Return [x, y] of the center of cell containing provided text 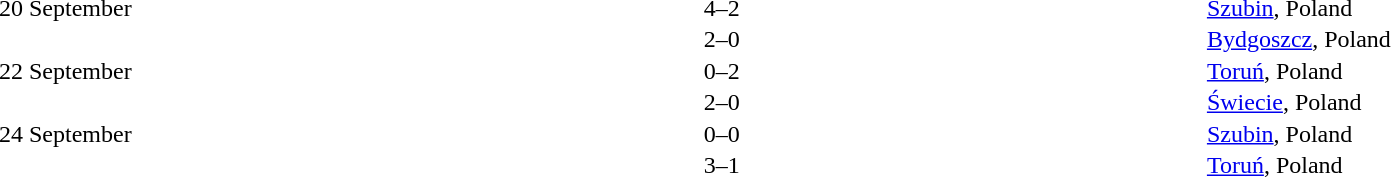
0–2 [722, 71]
0–0 [722, 134]
